Search for the cell housing the specified text and yield its [X, Y] center coordinate. 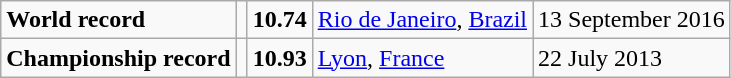
22 July 2013 [632, 58]
10.74 [280, 20]
Rio de Janeiro, Brazil [422, 20]
Championship record [118, 58]
10.93 [280, 58]
13 September 2016 [632, 20]
Lyon, France [422, 58]
World record [118, 20]
